Output the (x, y) coordinate of the center of the cell containing the given text.  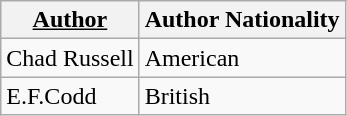
E.F.Codd (70, 96)
American (242, 58)
British (242, 96)
Chad Russell (70, 58)
Author Nationality (242, 20)
Author (70, 20)
